Scan for the cell matching the given text and deliver its (X, Y) coordinate at center. 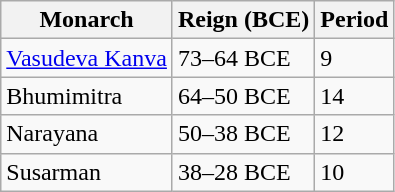
Narayana (87, 134)
Vasudeva Kanva (87, 58)
Period (354, 20)
Monarch (87, 20)
14 (354, 96)
73–64 BCE (243, 58)
Reign (BCE) (243, 20)
12 (354, 134)
38–28 BCE (243, 172)
10 (354, 172)
9 (354, 58)
Bhumimitra (87, 96)
50–38 BCE (243, 134)
64–50 BCE (243, 96)
Susarman (87, 172)
